Extract the (X, Y) coordinate from the center of the cell holding the provided text.  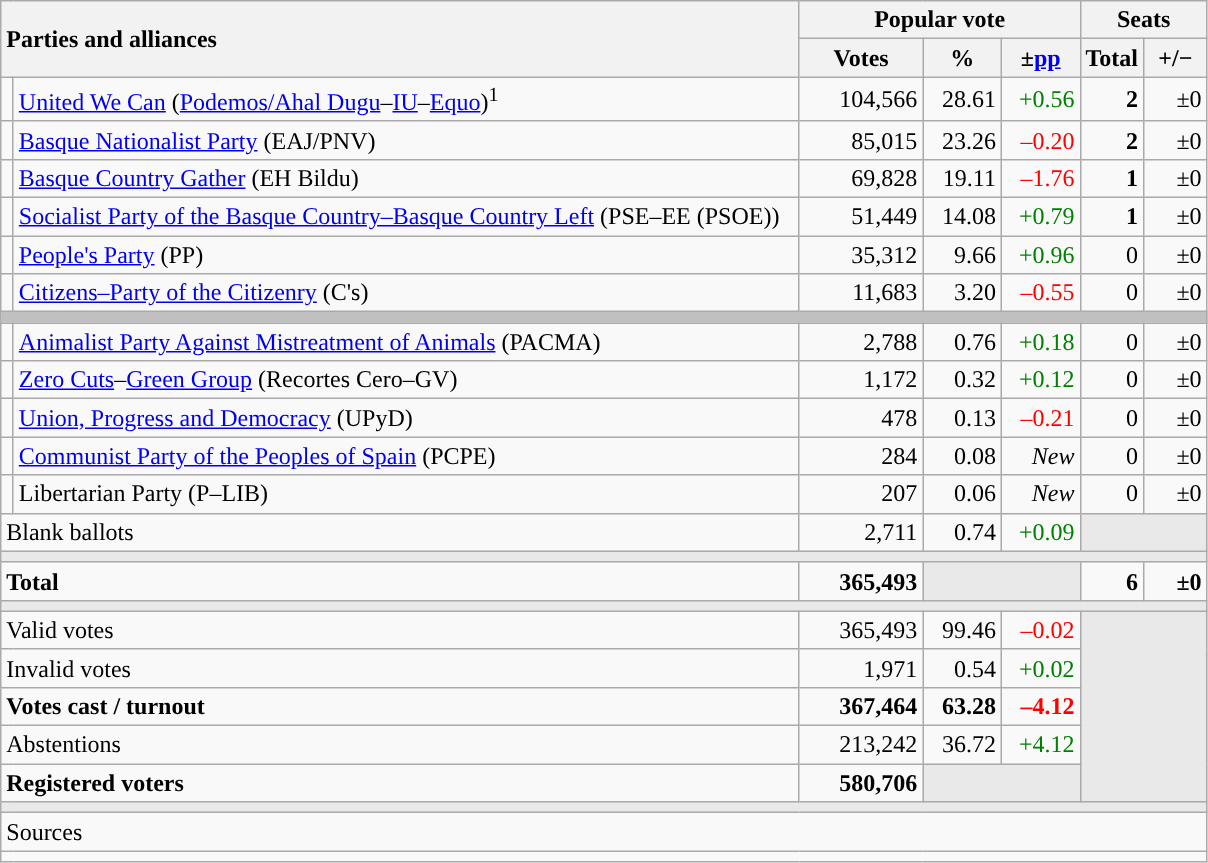
Valid votes (400, 630)
0.13 (962, 418)
Popular vote (940, 20)
–0.02 (1040, 630)
Animalist Party Against Mistreatment of Animals (PACMA) (406, 342)
0.54 (962, 668)
Votes (861, 58)
Communist Party of the Peoples of Spain (PCPE) (406, 456)
14.08 (962, 217)
85,015 (861, 140)
Parties and alliances (400, 39)
23.26 (962, 140)
99.46 (962, 630)
People's Party (PP) (406, 255)
580,706 (861, 783)
–0.21 (1040, 418)
+0.56 (1040, 100)
Registered voters (400, 783)
284 (861, 456)
Sources (604, 832)
207 (861, 494)
+0.96 (1040, 255)
0.08 (962, 456)
Votes cast / turnout (400, 706)
Socialist Party of the Basque Country–Basque Country Left (PSE–EE (PSOE)) (406, 217)
63.28 (962, 706)
United We Can (Podemos/Ahal Dugu–IU–Equo)1 (406, 100)
2,788 (861, 342)
3.20 (962, 293)
51,449 (861, 217)
28.61 (962, 100)
Invalid votes (400, 668)
11,683 (861, 293)
69,828 (861, 178)
% (962, 58)
19.11 (962, 178)
+/− (1176, 58)
Union, Progress and Democracy (UPyD) (406, 418)
±pp (1040, 58)
Citizens–Party of the Citizenry (C's) (406, 293)
Basque Nationalist Party (EAJ/PNV) (406, 140)
–1.76 (1040, 178)
Zero Cuts–Green Group (Recortes Cero–GV) (406, 380)
Seats (1144, 20)
2,711 (861, 532)
0.76 (962, 342)
104,566 (861, 100)
Basque Country Gather (EH Bildu) (406, 178)
9.66 (962, 255)
0.32 (962, 380)
Blank ballots (400, 532)
+4.12 (1040, 745)
478 (861, 418)
+0.18 (1040, 342)
1,172 (861, 380)
+0.02 (1040, 668)
+0.79 (1040, 217)
–0.20 (1040, 140)
+0.12 (1040, 380)
Libertarian Party (P–LIB) (406, 494)
Abstentions (400, 745)
1,971 (861, 668)
35,312 (861, 255)
–0.55 (1040, 293)
213,242 (861, 745)
+0.09 (1040, 532)
0.06 (962, 494)
367,464 (861, 706)
–4.12 (1040, 706)
0.74 (962, 532)
6 (1112, 581)
36.72 (962, 745)
